From the cell containing the given text, extract its center point as (X, Y) coordinate. 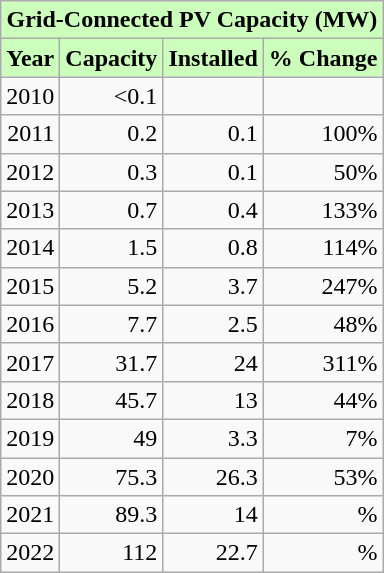
Grid-Connected PV Capacity (MW) (192, 20)
3.3 (213, 438)
53% (323, 477)
% Change (323, 58)
45.7 (112, 400)
75.3 (112, 477)
0.4 (213, 210)
89.3 (112, 515)
112 (112, 553)
13 (213, 400)
24 (213, 362)
247% (323, 286)
100% (323, 134)
114% (323, 248)
2017 (30, 362)
2.5 (213, 324)
2018 (30, 400)
2020 (30, 477)
2011 (30, 134)
5.2 (112, 286)
26.3 (213, 477)
2014 (30, 248)
0.8 (213, 248)
49 (112, 438)
2012 (30, 172)
48% (323, 324)
22.7 (213, 553)
Year (30, 58)
2019 (30, 438)
2016 (30, 324)
2010 (30, 96)
311% (323, 362)
Installed (213, 58)
7% (323, 438)
2021 (30, 515)
3.7 (213, 286)
0.7 (112, 210)
0.2 (112, 134)
Capacity (112, 58)
50% (323, 172)
<0.1 (112, 96)
7.7 (112, 324)
1.5 (112, 248)
2022 (30, 553)
44% (323, 400)
31.7 (112, 362)
133% (323, 210)
0.3 (112, 172)
2015 (30, 286)
14 (213, 515)
2013 (30, 210)
